Return [X, Y] of the center of cell containing provided text 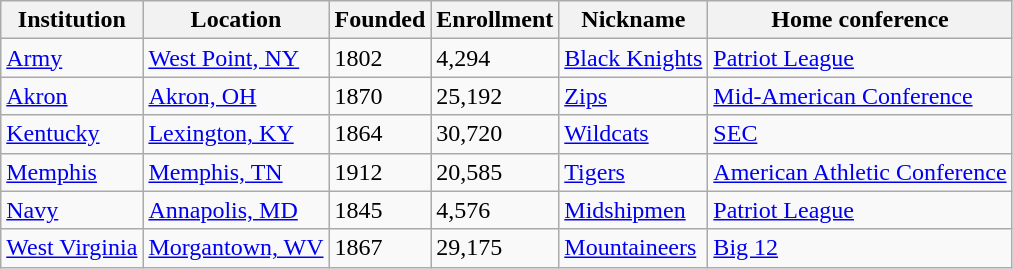
Black Knights [634, 58]
West Point, NY [236, 58]
Mountaineers [634, 248]
4,576 [495, 210]
Lexington, KY [236, 134]
American Athletic Conference [860, 172]
25,192 [495, 96]
Annapolis, MD [236, 210]
1870 [380, 96]
Akron [72, 96]
Navy [72, 210]
Mid-American Conference [860, 96]
Enrollment [495, 20]
Memphis, TN [236, 172]
Army [72, 58]
Kentucky [72, 134]
Wildcats [634, 134]
Zips [634, 96]
1867 [380, 248]
4,294 [495, 58]
29,175 [495, 248]
Nickname [634, 20]
Morgantown, WV [236, 248]
Memphis [72, 172]
1802 [380, 58]
1845 [380, 210]
Location [236, 20]
Institution [72, 20]
Akron, OH [236, 96]
Big 12 [860, 248]
Founded [380, 20]
1864 [380, 134]
Tigers [634, 172]
West Virginia [72, 248]
1912 [380, 172]
SEC [860, 134]
Home conference [860, 20]
20,585 [495, 172]
Midshipmen [634, 210]
30,720 [495, 134]
